Locate the cell with the specified text and output its [X, Y] center coordinate. 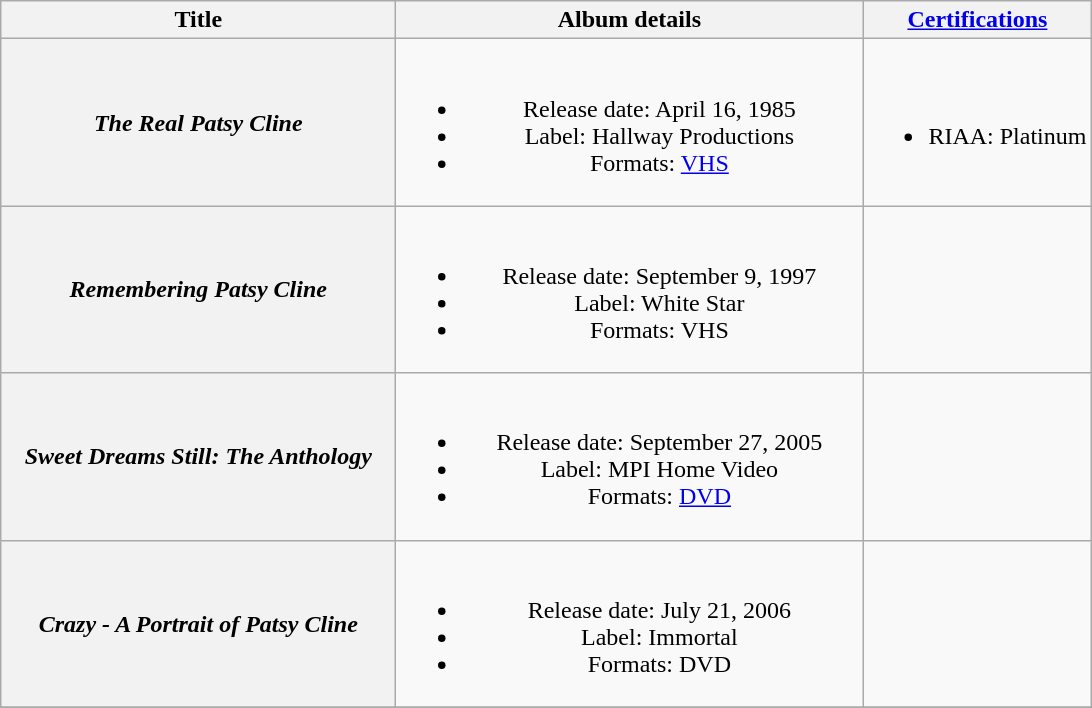
Album details [630, 20]
Release date: April 16, 1985Label: Hallway ProductionsFormats: VHS [630, 122]
Remembering Patsy Cline [198, 290]
Release date: September 9, 1997Label: White StarFormats: VHS [630, 290]
The Real Patsy Cline [198, 122]
Sweet Dreams Still: The Anthology [198, 456]
Crazy - A Portrait of Patsy Cline [198, 624]
Title [198, 20]
Release date: July 21, 2006Label: ImmortalFormats: DVD [630, 624]
Release date: September 27, 2005Label: MPI Home VideoFormats: DVD [630, 456]
RIAA: Platinum [978, 122]
Certifications [978, 20]
